Determine the [x, y] coordinate at the center of the cell enclosing the given text.  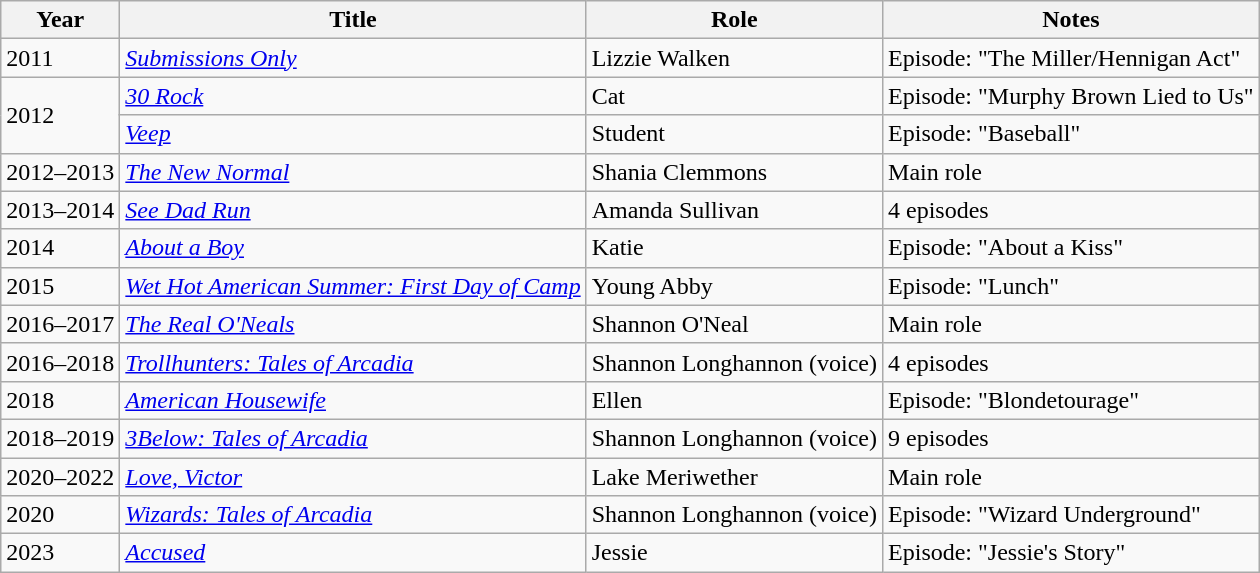
Title [353, 20]
Young Abby [734, 286]
Role [734, 20]
30 Rock [353, 96]
Episode: "Lunch" [1072, 286]
Submissions Only [353, 58]
2018–2019 [60, 438]
Ellen [734, 400]
Episode: "Baseball" [1072, 134]
Episode: "Jessie's Story" [1072, 553]
Notes [1072, 20]
Jessie [734, 553]
Amanda Sullivan [734, 210]
The Real O'Neals [353, 324]
2018 [60, 400]
2020 [60, 515]
2012–2013 [60, 172]
Veep [353, 134]
Episode: "About a Kiss" [1072, 248]
Student [734, 134]
About a Boy [353, 248]
Lizzie Walken [734, 58]
Wizards: Tales of Arcadia [353, 515]
Katie [734, 248]
Love, Victor [353, 477]
Trollhunters: Tales of Arcadia [353, 362]
2016–2018 [60, 362]
Lake Meriwether [734, 477]
Shannon O'Neal [734, 324]
2013–2014 [60, 210]
Episode: "Murphy Brown Lied to Us" [1072, 96]
2020–2022 [60, 477]
2015 [60, 286]
Shania Clemmons [734, 172]
9 episodes [1072, 438]
2012 [60, 115]
Accused [353, 553]
Episode: "Wizard Underground" [1072, 515]
American Housewife [353, 400]
3Below: Tales of Arcadia [353, 438]
Cat [734, 96]
2023 [60, 553]
Year [60, 20]
2011 [60, 58]
The New Normal [353, 172]
2016–2017 [60, 324]
Episode: "Blondetourage" [1072, 400]
2014 [60, 248]
See Dad Run [353, 210]
Wet Hot American Summer: First Day of Camp [353, 286]
Episode: "The Miller/Hennigan Act" [1072, 58]
